For the text-containing cell, return its midpoint in (X, Y) coordinate format. 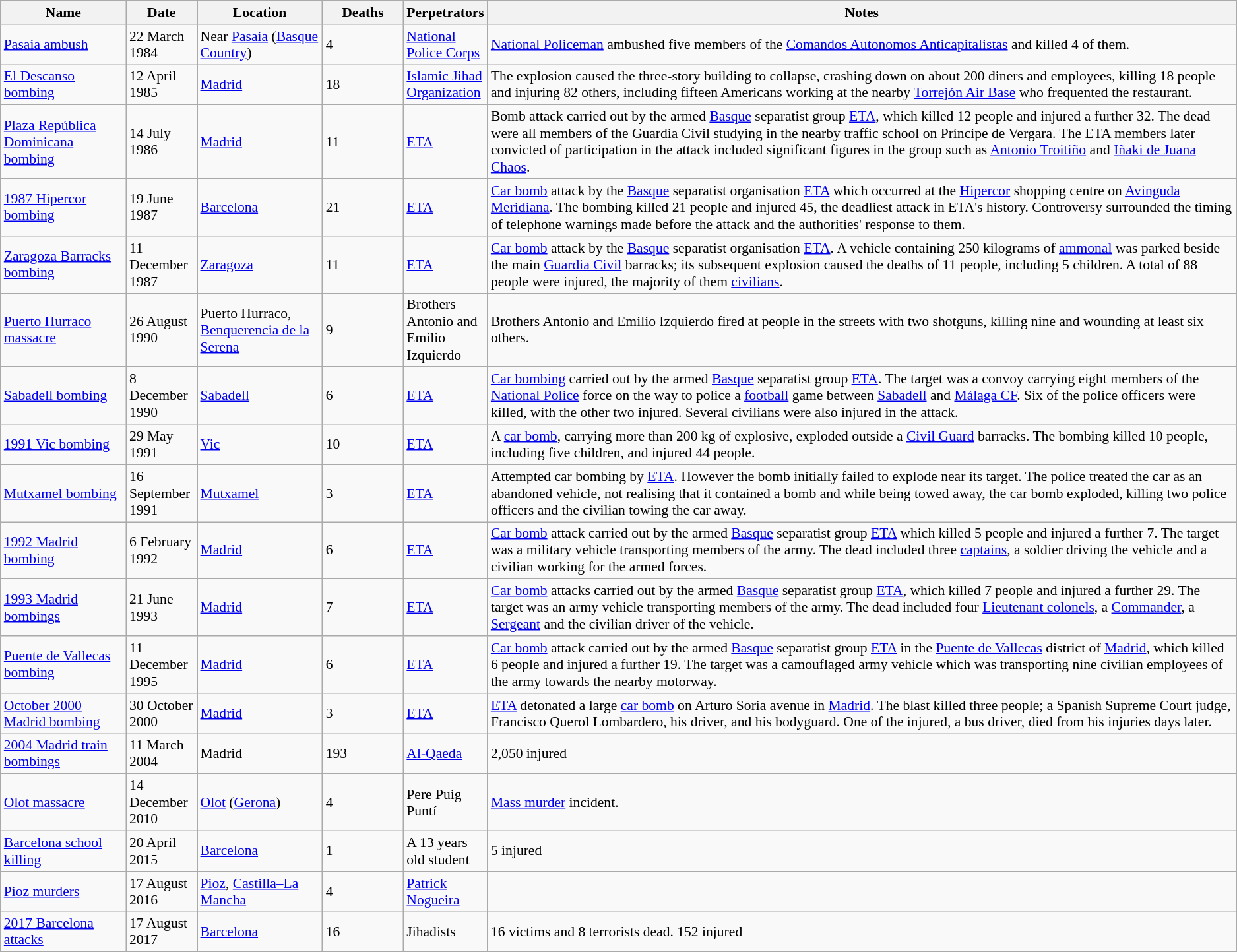
2,050 injured (862, 753)
16 September 1991 (162, 493)
16 victims and 8 terrorists dead. 152 injured (862, 932)
18 (363, 84)
Pioz, Castilla–La Mancha (259, 892)
Zaragoza (259, 265)
8 December 1990 (162, 396)
A 13 years old student (445, 851)
1 (363, 851)
11 March 2004 (162, 753)
Barcelona school killing (63, 851)
Puerto Hurraco, Benquerencia de la Serena (259, 330)
5 injured (862, 851)
Puente de Vallecas bombing (63, 665)
Zaragoza Barracks bombing (63, 265)
Mass murder incident. (862, 802)
22 March 1984 (162, 45)
2017 Barcelona attacks (63, 932)
2004 Madrid train bombings (63, 753)
Brothers Antonio and Emilio Izquierdo (445, 330)
10 (363, 445)
El Descanso bombing (63, 84)
Perpetrators (445, 13)
193 (363, 753)
Mutxamel bombing (63, 493)
National Police Corps (445, 45)
1991 Vic bombing (63, 445)
Pioz murders (63, 892)
Sabadell bombing (63, 396)
Near Pasaia (Basque Country) (259, 45)
11 December 1995 (162, 665)
12 April 1985 (162, 84)
Olot massacre (63, 802)
Date (162, 13)
Deaths (363, 13)
Olot (Gerona) (259, 802)
Islamic Jihad Organization (445, 84)
21 (363, 207)
21 June 1993 (162, 608)
17 August 2017 (162, 932)
Mutxamel (259, 493)
14 July 1986 (162, 142)
20 April 2015 (162, 851)
Brothers Antonio and Emilio Izquierdo fired at people in the streets with two shotguns, killing nine and wounding at least six others. (862, 330)
Pasaia ambush (63, 45)
Patrick Nogueira (445, 892)
30 October 2000 (162, 714)
17 August 2016 (162, 892)
National Policeman ambushed five members of the Comandos Autonomos Anticapitalistas and killed 4 of them. (862, 45)
1992 Madrid bombing (63, 550)
26 August 1990 (162, 330)
Location (259, 13)
11 December 1987 (162, 265)
Name (63, 13)
Pere Puig Puntí (445, 802)
Al-Qaeda (445, 753)
Notes (862, 13)
1993 Madrid bombings (63, 608)
7 (363, 608)
Jihadists (445, 932)
Puerto Hurraco massacre (63, 330)
October 2000 Madrid bombing (63, 714)
16 (363, 932)
1987 Hipercor bombing (63, 207)
Vic (259, 445)
9 (363, 330)
19 June 1987 (162, 207)
14 December 2010 (162, 802)
6 February 1992 (162, 550)
29 May 1991 (162, 445)
Plaza República Dominicana bombing (63, 142)
Sabadell (259, 396)
